Extract the (x, y) coordinate from the center of the cell holding the provided text.  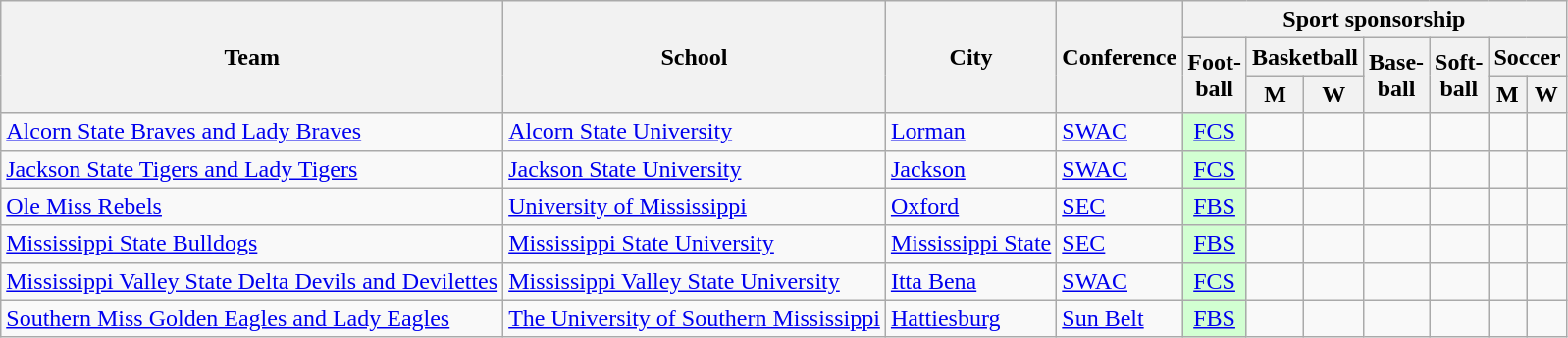
Jackson (970, 169)
City (970, 57)
Soccer (1527, 57)
Alcorn State Braves and Lady Braves (252, 132)
Itta Bena (970, 281)
Base-ball (1397, 76)
Lorman (970, 132)
Team (252, 57)
Soft-ball (1459, 76)
Conference (1120, 57)
Jackson State Tigers and Lady Tigers (252, 169)
Mississippi State (970, 244)
Sun Belt (1120, 318)
University of Mississippi (695, 206)
Basketball (1305, 57)
Sport sponsorship (1374, 20)
The University of Southern Mississippi (695, 318)
Hattiesburg (970, 318)
Mississippi State Bulldogs (252, 244)
Jackson State University (695, 169)
Mississippi Valley State Delta Devils and Devilettes (252, 281)
Ole Miss Rebels (252, 206)
Southern Miss Golden Eagles and Lady Eagles (252, 318)
School (695, 57)
Mississippi State University (695, 244)
Mississippi Valley State University (695, 281)
Oxford (970, 206)
Foot-ball (1215, 76)
Alcorn State University (695, 132)
